Search for the cell housing the specified text and yield its [x, y] center coordinate. 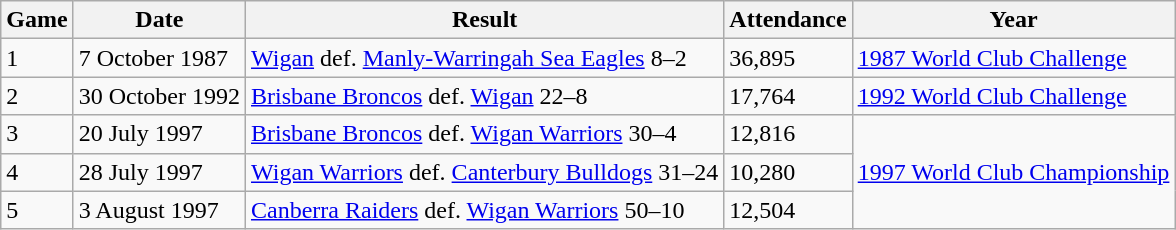
Game [37, 20]
Attendance [788, 20]
Year [1014, 20]
17,764 [788, 96]
Brisbane Broncos def. Wigan 22–8 [484, 96]
Wigan Warriors def. Canterbury Bulldogs 31–24 [484, 172]
28 July 1997 [159, 172]
12,816 [788, 134]
Result [484, 20]
4 [37, 172]
20 July 1997 [159, 134]
1987 World Club Challenge [1014, 58]
12,504 [788, 210]
1997 World Club Championship [1014, 172]
Date [159, 20]
Canberra Raiders def. Wigan Warriors 50–10 [484, 210]
3 August 1997 [159, 210]
10,280 [788, 172]
1992 World Club Challenge [1014, 96]
36,895 [788, 58]
1 [37, 58]
2 [37, 96]
3 [37, 134]
Brisbane Broncos def. Wigan Warriors 30–4 [484, 134]
7 October 1987 [159, 58]
Wigan def. Manly-Warringah Sea Eagles 8–2 [484, 58]
5 [37, 210]
30 October 1992 [159, 96]
